Return the (X, Y) coordinate for the center point of the cell that contains the specified text.  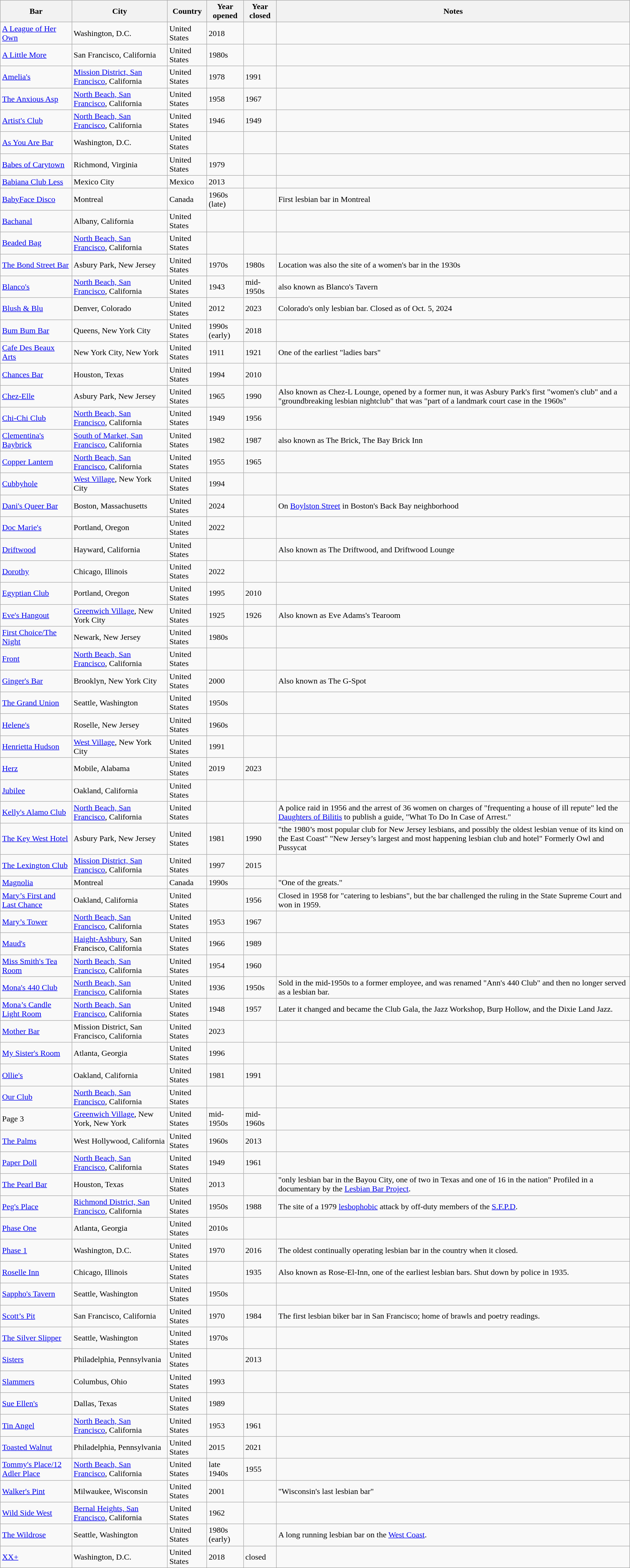
Mobile, Alabama (119, 769)
Toasted Walnut (36, 1447)
2010s (225, 1228)
West Hollywood, California (119, 1141)
Sue Ellen's (36, 1403)
Wild Side West (36, 1513)
Colorado's only lesbian bar. Closed as of Oct. 5, 2024 (453, 309)
As You Are Bar (36, 143)
A long running lesbian bar on the West Coast. (453, 1535)
1957 (260, 1010)
Blanco's (36, 287)
Columbus, Ohio (119, 1382)
Also known as Eve Adams's Tearoom (453, 615)
Mother Bar (36, 1031)
The Lexington Club (36, 865)
Mexico City (119, 182)
Mona's 440 Club (36, 987)
The oldest continually operating lesbian bar in the country when it closed. (453, 1250)
The Key West Hotel (36, 839)
1978 (225, 77)
Copper Lantern (36, 462)
Babiana Club Less (36, 182)
Later it changed and became the Club Gala, the Jazz Workshop, Burp Hollow, and the Dixie Land Jazz. (453, 1010)
Maud's (36, 944)
1960s (late) (225, 199)
Artist's Club (36, 120)
1990s (225, 882)
Chez-Elle (36, 396)
1960 (260, 965)
The site of a 1979 lesbophobic attack by off-duty members of the S.F.P.D. (453, 1206)
Richmond District, San Francisco, California (119, 1206)
Year opened (225, 11)
Miss Smith's Tea Room (36, 965)
Phase 1 (36, 1250)
2016 (260, 1250)
Kelly's Alamo Club (36, 812)
Greenwich Village, New York City (119, 615)
1911 (225, 353)
Bum Bum Bar (36, 330)
Richmond, Virginia (119, 164)
1954 (225, 965)
City (119, 11)
My Sister's Room (36, 1053)
Blush & Blu (36, 309)
Front (36, 659)
1921 (260, 353)
1997 (225, 865)
Cafe Des Beaux Arts (36, 353)
Sisters (36, 1360)
The Grand Union (36, 703)
Notes (453, 11)
late 1940s (225, 1469)
Ollie's (36, 1075)
Location was also the site of a women's bar in the 1930s (453, 265)
Egyptian Club (36, 593)
Babes of Carytown (36, 164)
Tin Angel (36, 1426)
Jubilee (36, 790)
Also known as Rose-El-Inn, one of the earliest lesbian bars. Shut down by police in 1935. (453, 1272)
also known as The Brick, The Bay Brick Inn (453, 440)
1982 (225, 440)
1993 (225, 1382)
Newark, New Jersey (119, 637)
1996 (225, 1053)
Also known as The G-Spot (453, 681)
Mona’s Candle Light Room (36, 1010)
Cubbyhole (36, 484)
Driftwood (36, 549)
Haight-Ashbury, San Francisco, California (119, 944)
One of the earliest "ladies bars" (453, 353)
Hayward, California (119, 549)
Herz (36, 769)
2024 (225, 506)
Boston, Massachusetts (119, 506)
The Bond Street Bar (36, 265)
Dallas, Texas (119, 1403)
On Boylston Street in Boston's Back Bay neighborhood (453, 506)
Country (187, 11)
Mexico (187, 182)
Bernal Heights, San Francisco, California (119, 1513)
South of Market, San Francisco, California (119, 440)
1984 (260, 1316)
Chances Bar (36, 374)
Page 3 (36, 1119)
closed (260, 1557)
1966 (225, 944)
Walker's Pint (36, 1491)
1987 (260, 440)
1948 (225, 1010)
2012 (225, 309)
Dorothy (36, 571)
A Little More (36, 55)
2019 (225, 769)
Also known as The Driftwood, and Driftwood Lounge (453, 549)
The first lesbian biker bar in San Francisco; home of brawls and poetry readings. (453, 1316)
The Palms (36, 1141)
1988 (260, 1206)
Chi-Chi Club (36, 418)
XX+ (36, 1557)
Albany, California (119, 221)
mid-1960s (260, 1119)
The Anxious Asp (36, 99)
Roselle Inn (36, 1272)
Beaded Bag (36, 243)
also known as Blanco's Tavern (453, 287)
1935 (260, 1272)
Brooklyn, New York City (119, 681)
Milwaukee, Wisconsin (119, 1491)
Sappho's Tavern (36, 1294)
1979 (225, 164)
1936 (225, 987)
2000 (225, 681)
Phase One (36, 1228)
The Wildrose (36, 1535)
Tommy's Place/12 Adler Place (36, 1469)
Amelia's (36, 77)
"only lesbian bar in the Bayou City, one of two in Texas and one of 16 in the nation" Profiled in a documentary by the Lesbian Bar Project. (453, 1185)
Helene's (36, 725)
Clementina's Baybrick (36, 440)
Magnolia (36, 882)
Bachanal (36, 221)
Ginger's Bar (36, 681)
2021 (260, 1447)
Bar (36, 11)
"One of the greats." (453, 882)
1980s (early) (225, 1535)
1995 (225, 593)
Closed in 1958 for "catering to lesbians", but the bar challenged the ruling in the State Supreme Court and won in 1959. (453, 900)
1962 (225, 1513)
Mary’s Tower (36, 921)
1946 (225, 120)
First lesbian bar in Montreal (453, 199)
2001 (225, 1491)
Doc Marie's (36, 528)
A League of Her Own (36, 33)
Greenwich Village, New York, New York (119, 1119)
Denver, Colorado (119, 309)
Year closed (260, 11)
"Wisconsin's last lesbian bar" (453, 1491)
1958 (225, 99)
Henrietta Hudson (36, 746)
Our Club (36, 1097)
Eve's Hangout (36, 615)
Queens, New York City (119, 330)
Slammers (36, 1382)
First Choice/The Night (36, 637)
Roselle, New Jersey (119, 725)
1990s (early) (225, 330)
New York City, New York (119, 353)
Peg's Place (36, 1206)
Dani's Queer Bar (36, 506)
Mary’s First and Last Chance (36, 900)
1943 (225, 287)
The Silver Slipper (36, 1338)
BabyFace Disco (36, 199)
Scott’s Pit (36, 1316)
The Pearl Bar (36, 1185)
Sold in the mid-1950s to a former employee, and was renamed "Ann's 440 Club" and then no longer served as a lesbian bar. (453, 987)
Paper Doll (36, 1162)
1925 (225, 615)
1926 (260, 615)
